Extract the (x, y) coordinate from the center of the cell holding the provided text.  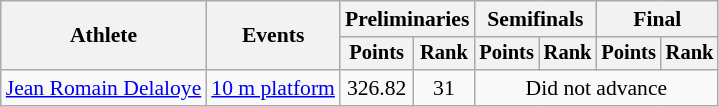
Athlete (104, 36)
326.82 (377, 88)
Preliminaries (407, 19)
10 m platform (273, 88)
Jean Romain Delaloye (104, 88)
Did not advance (596, 88)
31 (444, 88)
Events (273, 36)
Final (657, 19)
Semifinals (535, 19)
